Search for the cell housing the specified text and yield its [X, Y] center coordinate. 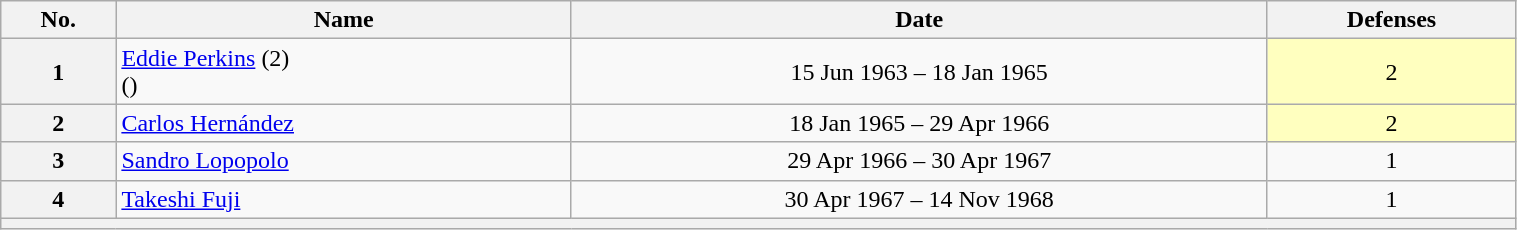
15 Jun 1963 – 18 Jan 1965 [919, 72]
30 Apr 1967 – 14 Nov 1968 [919, 199]
Takeshi Fuji [344, 199]
Defenses [1392, 20]
No. [58, 20]
Eddie Perkins (2)() [344, 72]
Sandro Lopopolo [344, 161]
4 [58, 199]
18 Jan 1965 – 29 Apr 1966 [919, 123]
Carlos Hernández [344, 123]
29 Apr 1966 – 30 Apr 1967 [919, 161]
Name [344, 20]
Date [919, 20]
3 [58, 161]
